Find where the given text appears and provide that cell's center as (X, Y) coordinate. 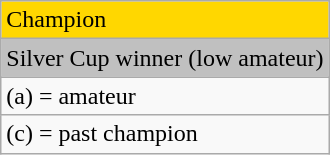
Silver Cup winner (low amateur) (165, 58)
Champion (165, 20)
(c) = past champion (165, 134)
(a) = amateur (165, 96)
